Search for the cell housing the specified text and yield its (x, y) center coordinate. 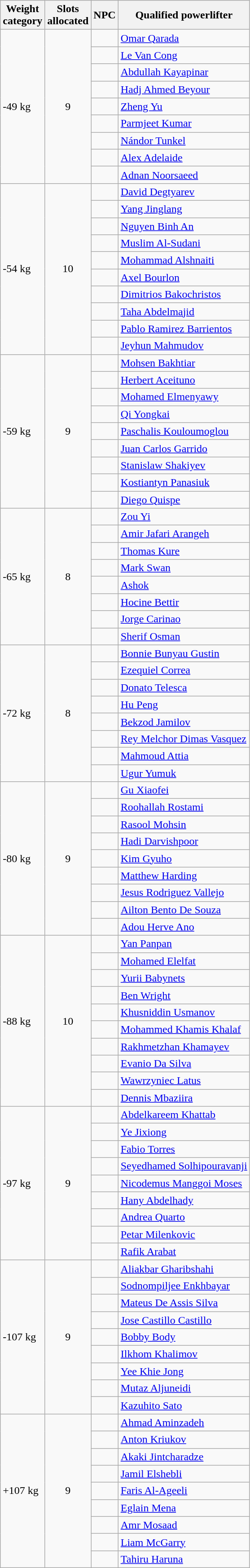
Pablo Ramirez Barrientos (184, 329)
Fabio Torres (184, 1149)
Andrea Quarto (184, 1217)
Qi Yongkai (184, 414)
Liam McGarry (184, 1542)
Mahmoud Attia (184, 756)
Rafik Arabat (184, 1251)
Nándor Tunkel (184, 141)
Herbert Aceituno (184, 380)
Dennis Mbaziira (184, 1098)
Donato Telesca (184, 687)
Eglain Mena (184, 1508)
Matthew Harding (184, 876)
-88 kg (22, 1021)
-54 kg (22, 269)
Kim Gyuho (184, 859)
Kostiantyn Panasiuk (184, 482)
Mohammed Khamis Khalaf (184, 1029)
Mutaz Aljuneidi (184, 1388)
Wawrzyniec Latus (184, 1081)
Ezequiel Correa (184, 670)
Anton Kriukov (184, 1440)
Nicodemus Manggoi Moses (184, 1183)
+107 kg (22, 1491)
Ben Wright (184, 995)
Khusniddin Usmanov (184, 1012)
Rasool Mohsin (184, 824)
Parmjeet Kumar (184, 123)
Hadj Ahmed Beyour (184, 89)
Zheng Yu (184, 106)
Roohallah Rostami (184, 807)
Mohsen Bakhtiar (184, 363)
Ilkhom Khalimov (184, 1354)
Bekzod Jamilov (184, 722)
NPC (105, 15)
Taha Abdelmajid (184, 312)
Mohammad Alshnaiti (184, 260)
-107 kg (22, 1337)
Gu Xiaofei (184, 790)
-80 kg (22, 859)
Ye Jixiong (184, 1132)
Juan Carlos Garrido (184, 448)
Mark Swan (184, 568)
Mateus De Assis Silva (184, 1303)
Qualified powerlifter (184, 15)
Adnan Noorsaeed (184, 175)
Jesus Rodriguez Vallejo (184, 893)
Akaki Jintcharadze (184, 1457)
Le Van Cong (184, 55)
Abdullah Kayapinar (184, 72)
Jorge Carinao (184, 619)
Tahiru Haruna (184, 1559)
Jeyhun Mahmudov (184, 346)
Abdelkareem Khattab (184, 1115)
Alex Adelaide (184, 158)
Nguyen Binh An (184, 226)
Sherif Osman (184, 636)
Hany Abdelhady (184, 1200)
-49 kg (22, 107)
Muslim Al-Sudani (184, 243)
Yee Khie Jong (184, 1371)
Yan Panpan (184, 944)
Ahmad Aminzadeh (184, 1423)
Mohamed Elelfat (184, 961)
Ashok (184, 585)
Hu Peng (184, 705)
Evanio Da Silva (184, 1064)
Paschalis Kouloumoglou (184, 431)
Yang Jinglang (184, 209)
Diego Quispe (184, 500)
Slots allocated (68, 15)
Ugur Yumuk (184, 773)
Rey Melchor Dimas Vasquez (184, 739)
-97 kg (22, 1184)
Aliakbar Gharibshahi (184, 1268)
Yurii Babynets (184, 978)
Zou Yi (184, 517)
Thomas Kure (184, 551)
David Degtyarev (184, 192)
Bonnie Bunyau Gustin (184, 653)
-59 kg (22, 431)
Jamil Elshebli (184, 1474)
Amir Jafari Arangeh (184, 534)
Petar Milenkovic (184, 1234)
Amr Mosaad (184, 1525)
Adou Herve Ano (184, 927)
Stanislaw Shakiyev (184, 465)
Seyedhamed Solhipouravanji (184, 1166)
Rakhmetzhan Khamayev (184, 1047)
Hadi Darvishpoor (184, 841)
Sodnompiljee Enkhbayar (184, 1286)
Mohamed Elmenyawy (184, 397)
Jose Castillo Castillo (184, 1320)
Hocine Bettir (184, 602)
Axel Bourlon (184, 277)
Omar Qarada (184, 38)
-72 kg (22, 713)
Ailton Bento De Souza (184, 910)
Dimitrios Bakochristos (184, 295)
Kazuhito Sato (184, 1405)
-65 kg (22, 577)
Faris Al-Ageeli (184, 1491)
Weight category (22, 15)
Bobby Body (184, 1337)
